Capture the cell that displays the provided text and extract its [X, Y] central coordinate. 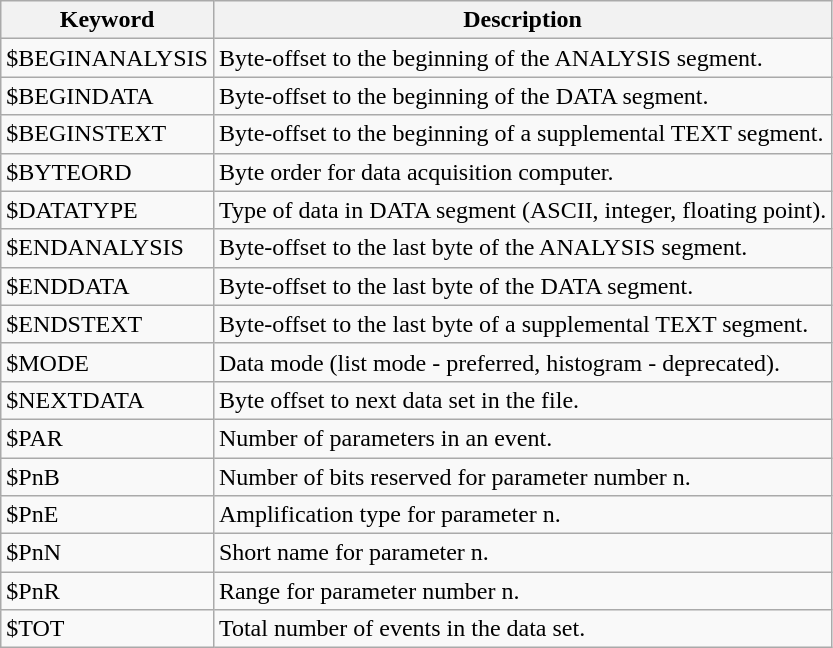
Byte-offset to the beginning of a supplemental TEXT segment. [522, 134]
$ENDANALYSIS [108, 248]
$MODE [108, 362]
Short name for parameter n. [522, 553]
$PnR [108, 591]
$PnE [108, 515]
$DATATYPE [108, 210]
Number of bits reserved for parameter number n. [522, 477]
Byte-offset to the beginning of the ANALYSIS segment. [522, 58]
$ENDSTEXT [108, 324]
$ENDDATA [108, 286]
$BEGINANALYSIS [108, 58]
$TOT [108, 629]
Type of data in DATA segment (ASCII, integer, floating point). [522, 210]
Number of parameters in an event. [522, 438]
$PnB [108, 477]
$PAR [108, 438]
$PnN [108, 553]
Byte-offset to the last byte of the DATA segment. [522, 286]
Keyword [108, 20]
$BYTEORD [108, 172]
Byte-offset to the last byte of a supplemental TEXT segment. [522, 324]
$BEGINSTEXT [108, 134]
Byte offset to next data set in the file. [522, 400]
Description [522, 20]
Byte order for data acquisition computer. [522, 172]
Byte-offset to the last byte of the ANALYSIS segment. [522, 248]
Amplification type for parameter n. [522, 515]
Total number of events in the data set. [522, 629]
$NEXTDATA [108, 400]
Byte-offset to the beginning of the DATA segment. [522, 96]
$BEGINDATA [108, 96]
Range for parameter number n. [522, 591]
Data mode (list mode - preferred, histogram - deprecated). [522, 362]
